For the text-containing cell, return its midpoint in [X, Y] coordinate format. 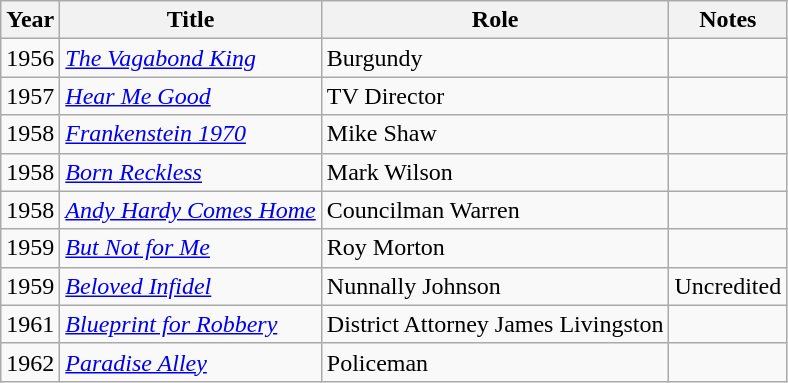
1957 [30, 96]
Hear Me Good [190, 96]
Born Reckless [190, 172]
Nunnally Johnson [495, 286]
Roy Morton [495, 248]
TV Director [495, 96]
Andy Hardy Comes Home [190, 210]
1956 [30, 58]
The Vagabond King [190, 58]
1961 [30, 324]
Role [495, 20]
Beloved Infidel [190, 286]
Blueprint for Robbery [190, 324]
1962 [30, 362]
Uncredited [728, 286]
Policeman [495, 362]
Councilman Warren [495, 210]
Burgundy [495, 58]
Year [30, 20]
Mike Shaw [495, 134]
But Not for Me [190, 248]
Mark Wilson [495, 172]
District Attorney James Livingston [495, 324]
Title [190, 20]
Notes [728, 20]
Paradise Alley [190, 362]
Frankenstein 1970 [190, 134]
